Find where the given text appears and provide that cell's center as [X, Y] coordinate. 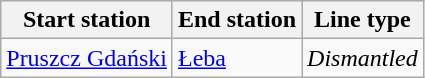
Dismantled [363, 58]
End station [236, 20]
Start station [87, 20]
Łeba [236, 58]
Pruszcz Gdański [87, 58]
Line type [363, 20]
